Pinpoint the cell where the given text exists, returning its [x, y] midpoint coordinate. 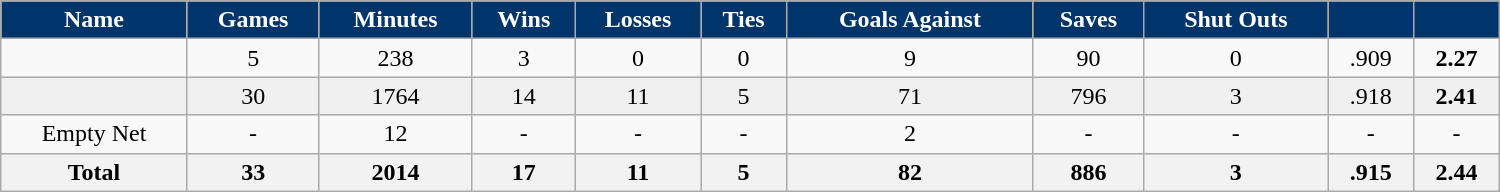
2.44 [1457, 172]
Ties [744, 20]
90 [1088, 58]
82 [910, 172]
Total [94, 172]
9 [910, 58]
2.27 [1457, 58]
14 [524, 96]
.918 [1371, 96]
Saves [1088, 20]
1764 [396, 96]
886 [1088, 172]
33 [253, 172]
Goals Against [910, 20]
2014 [396, 172]
Empty Net [94, 134]
12 [396, 134]
796 [1088, 96]
.909 [1371, 58]
.915 [1371, 172]
2 [910, 134]
Losses [638, 20]
Minutes [396, 20]
Shut Outs [1236, 20]
30 [253, 96]
Wins [524, 20]
71 [910, 96]
238 [396, 58]
17 [524, 172]
Name [94, 20]
2.41 [1457, 96]
Games [253, 20]
